Pinpoint the cell where the given text exists, returning its (X, Y) midpoint coordinate. 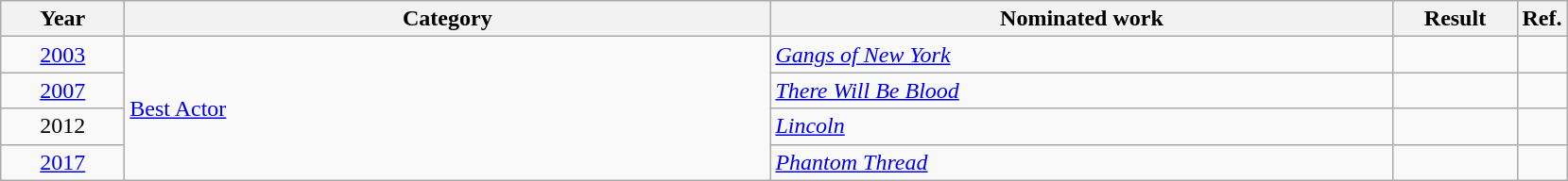
Result (1456, 19)
Ref. (1542, 19)
2012 (62, 126)
2007 (62, 90)
Lincoln (1081, 126)
Best Actor (448, 108)
Nominated work (1081, 19)
2003 (62, 55)
Category (448, 19)
Phantom Thread (1081, 162)
Gangs of New York (1081, 55)
2017 (62, 162)
Year (62, 19)
There Will Be Blood (1081, 90)
